From the cell containing the given text, extract its center point as (x, y) coordinate. 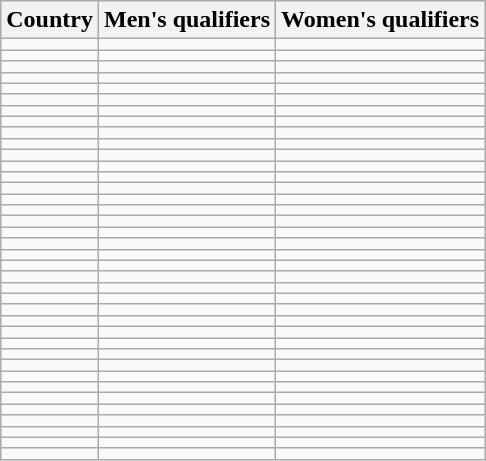
Women's qualifiers (380, 20)
Men's qualifiers (186, 20)
Country (50, 20)
